Detect which cell encompasses the target text, then output its (X, Y) center coordinate. 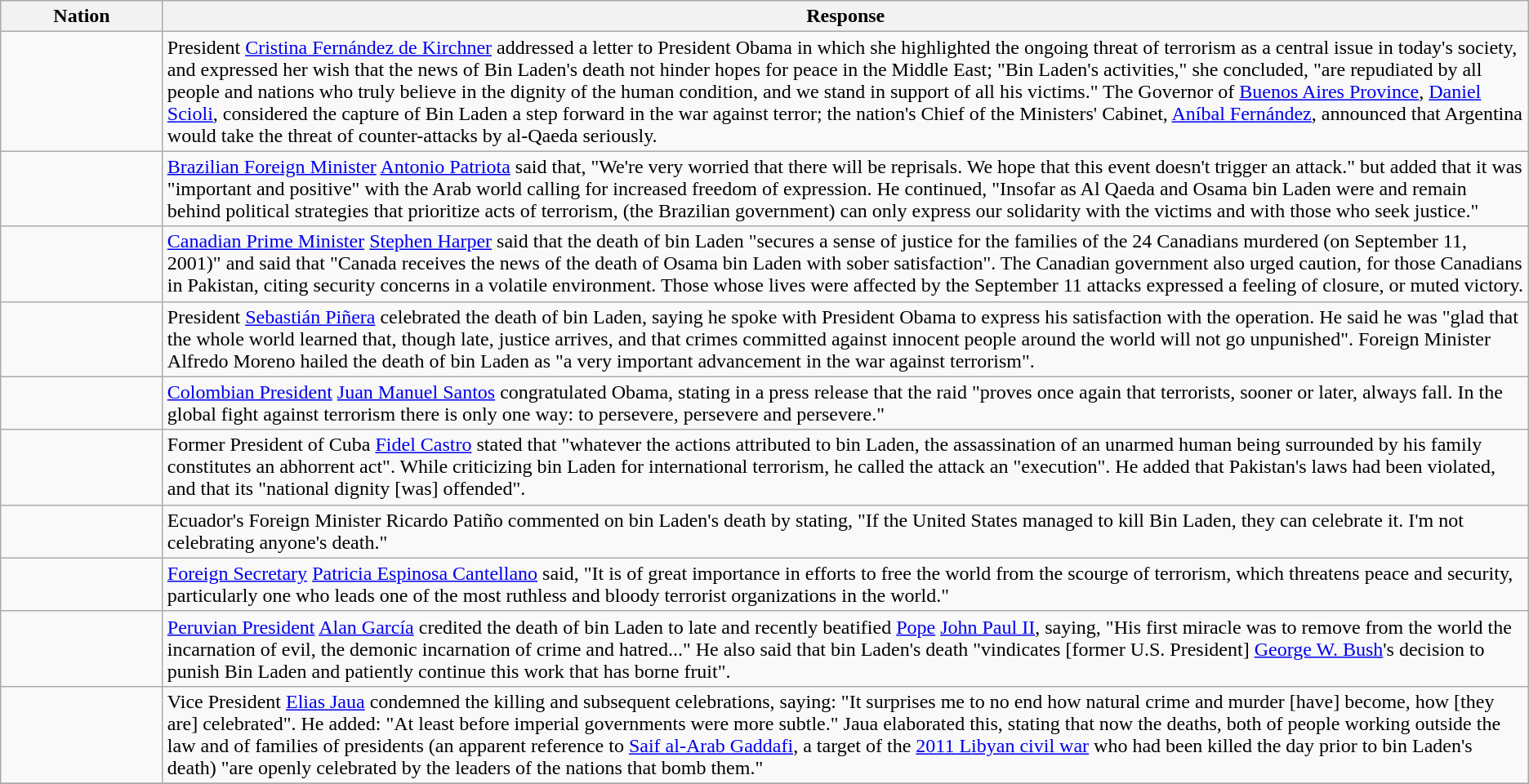
Response (845, 16)
Nation (82, 16)
